Output the [X, Y] coordinate of the center of the cell containing the given text.  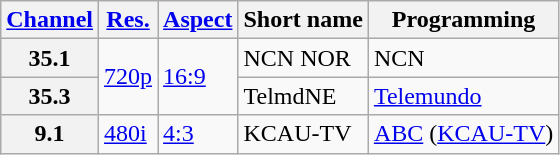
35.1 [50, 58]
720p [128, 77]
NCN [463, 58]
Short name [303, 20]
Aspect [198, 20]
Res. [128, 20]
Programming [463, 20]
NCN NOR [303, 58]
KCAU-TV [303, 134]
TelmdNE [303, 96]
9.1 [50, 134]
35.3 [50, 96]
480i [128, 134]
Telemundo [463, 96]
16:9 [198, 77]
ABC (KCAU-TV) [463, 134]
Channel [50, 20]
4:3 [198, 134]
